Pinpoint the cell where the given text exists, returning its (X, Y) midpoint coordinate. 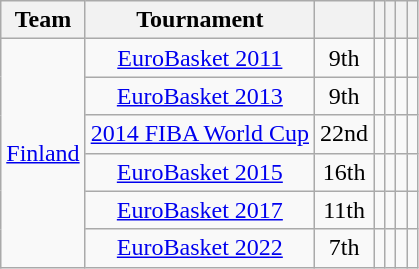
EuroBasket 2013 (200, 96)
16th (344, 172)
EuroBasket 2015 (200, 172)
EuroBasket 2011 (200, 58)
11th (344, 210)
Tournament (200, 20)
Team (43, 20)
Finland (43, 153)
EuroBasket 2022 (200, 248)
7th (344, 248)
2014 FIBA World Cup (200, 134)
22nd (344, 134)
EuroBasket 2017 (200, 210)
